For the text-containing cell, return its midpoint in (x, y) coordinate format. 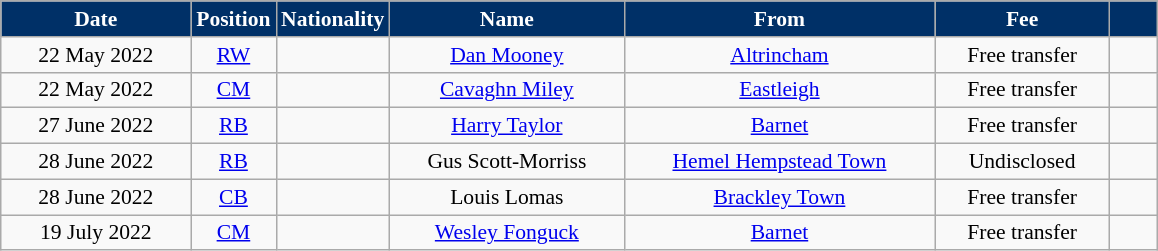
Altrincham (779, 55)
Undisclosed (1022, 162)
19 July 2022 (96, 233)
Harry Taylor (506, 126)
Wesley Fonguck (506, 233)
Name (506, 19)
Gus Scott-Morriss (506, 162)
CB (234, 197)
Cavaghn Miley (506, 90)
Nationality (332, 19)
From (779, 19)
Dan Mooney (506, 55)
RW (234, 55)
Position (234, 19)
Hemel Hempstead Town (779, 162)
Brackley Town (779, 197)
Fee (1022, 19)
Louis Lomas (506, 197)
27 June 2022 (96, 126)
Date (96, 19)
Eastleigh (779, 90)
